Find where the given text appears and provide that cell's center as (x, y) coordinate. 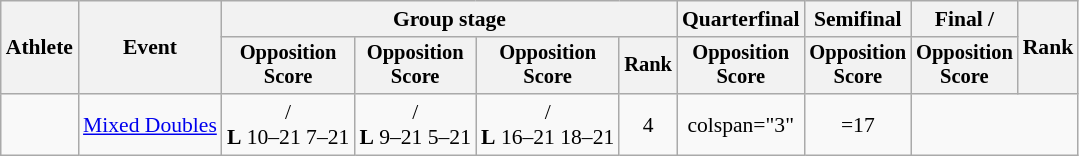
=17 (858, 124)
/L 10–21 7–21 (288, 124)
Mixed Doubles (150, 124)
/L 16–21 18–21 (548, 124)
Athlete (40, 48)
/L 9–21 5–21 (415, 124)
Group stage (450, 19)
Quarterfinal (741, 19)
colspan="3" (741, 124)
Final / (964, 19)
Event (150, 48)
4 (648, 124)
Semifinal (858, 19)
